Determine the [x, y] coordinate at the center of the cell enclosing the given text.  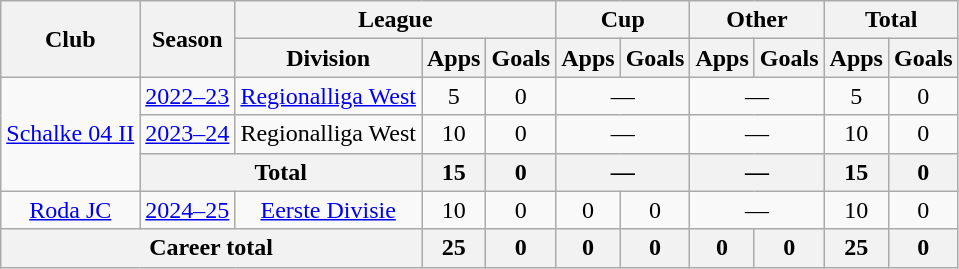
2023–24 [188, 134]
2024–25 [188, 210]
Season [188, 39]
Schalke 04 II [70, 134]
Eerste Divisie [328, 210]
Cup [623, 20]
Roda JC [70, 210]
2022–23 [188, 96]
Club [70, 39]
League [396, 20]
Other [757, 20]
Career total [212, 248]
Division [328, 58]
